Extract the [X, Y] coordinate from the center of the cell holding the provided text.  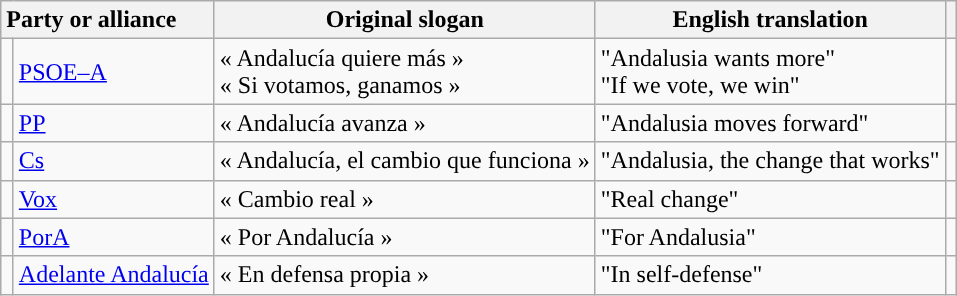
« Andalucía quiere más »« Si votamos, ganamos » [404, 72]
PorA [114, 237]
PSOE–A [114, 72]
English translation [770, 20]
"In self-defense" [770, 275]
« Andalucía, el cambio que funciona » [404, 161]
« Cambio real » [404, 199]
Vox [114, 199]
Adelante Andalucía [114, 275]
Original slogan [404, 20]
"For Andalusia" [770, 237]
Party or alliance [108, 20]
"Andalusia, the change that works" [770, 161]
"Andalusia wants more""If we vote, we win" [770, 72]
« Por Andalucía » [404, 237]
« Andalucía avanza » [404, 123]
"Andalusia moves forward" [770, 123]
Cs [114, 161]
« En defensa propia » [404, 275]
PP [114, 123]
"Real change" [770, 199]
